Detect which cell encompasses the target text, then output its [x, y] center coordinate. 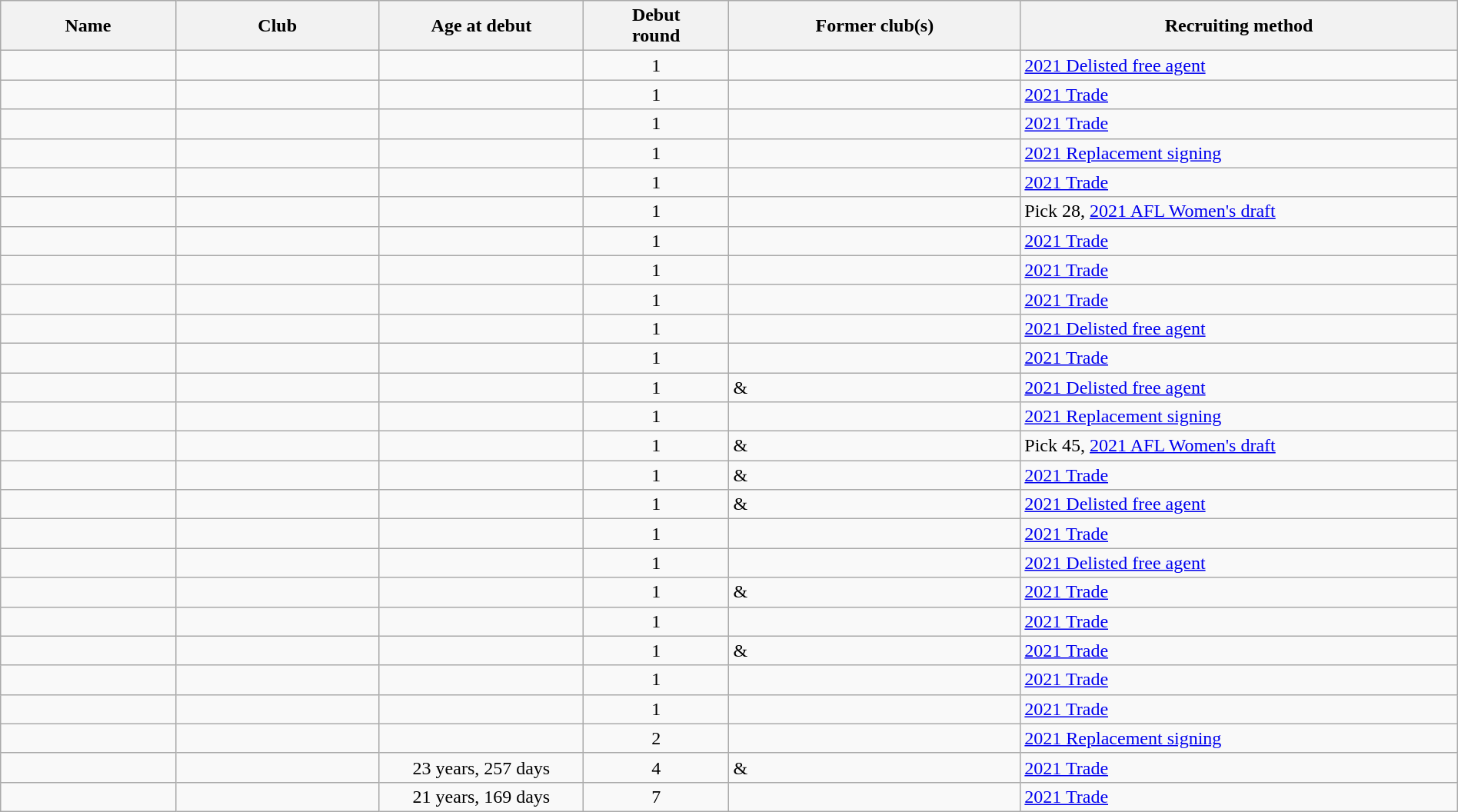
4 [657, 767]
21 years, 169 days [481, 797]
Name [88, 26]
2 [657, 738]
Pick 28, 2021 AFL Women's draft [1239, 211]
Club [277, 26]
Debutround [657, 26]
Pick 45, 2021 AFL Women's draft [1239, 446]
7 [657, 797]
Age at debut [481, 26]
Former club(s) [875, 26]
23 years, 257 days [481, 767]
Recruiting method [1239, 26]
